Search for the cell housing the specified text and yield its (x, y) center coordinate. 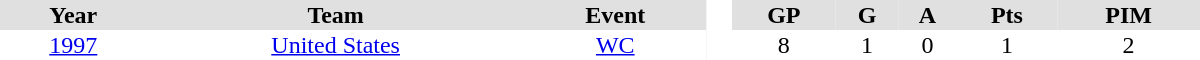
United States (336, 45)
Year (74, 15)
2 (1128, 45)
Team (336, 15)
GP (784, 15)
Pts (1008, 15)
Event (616, 15)
A (927, 15)
0 (927, 45)
PIM (1128, 15)
8 (784, 45)
WC (616, 45)
G (867, 15)
1997 (74, 45)
